Locate the cell with the specified text and output its [X, Y] center coordinate. 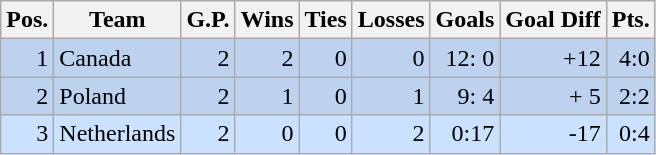
Goals [465, 20]
-17 [553, 134]
G.P. [208, 20]
Goal Diff [553, 20]
Ties [326, 20]
Losses [391, 20]
9: 4 [465, 96]
Wins [267, 20]
Canada [118, 58]
Team [118, 20]
0:4 [630, 134]
Netherlands [118, 134]
+12 [553, 58]
12: 0 [465, 58]
3 [28, 134]
0:17 [465, 134]
Pts. [630, 20]
4:0 [630, 58]
Pos. [28, 20]
Poland [118, 96]
2:2 [630, 96]
+ 5 [553, 96]
